Pinpoint the cell where the given text exists, returning its [X, Y] midpoint coordinate. 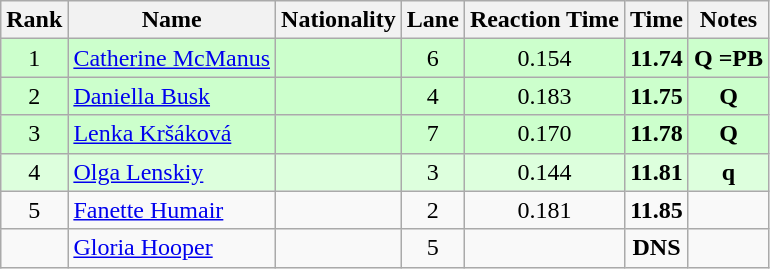
0.144 [544, 172]
Q =PB [728, 58]
0.181 [544, 210]
11.81 [657, 172]
q [728, 172]
Catherine McManus [172, 58]
Lenka Kršáková [172, 134]
Time [657, 20]
Nationality [339, 20]
Name [172, 20]
Rank [34, 20]
1 [34, 58]
11.75 [657, 96]
DNS [657, 248]
Reaction Time [544, 20]
11.85 [657, 210]
Fanette Humair [172, 210]
11.74 [657, 58]
11.78 [657, 134]
Lane [432, 20]
Gloria Hooper [172, 248]
6 [432, 58]
Daniella Busk [172, 96]
Notes [728, 20]
0.154 [544, 58]
7 [432, 134]
0.170 [544, 134]
0.183 [544, 96]
Olga Lenskiy [172, 172]
